Identify which cell holds the provided text, then report its (X, Y) central coordinate. 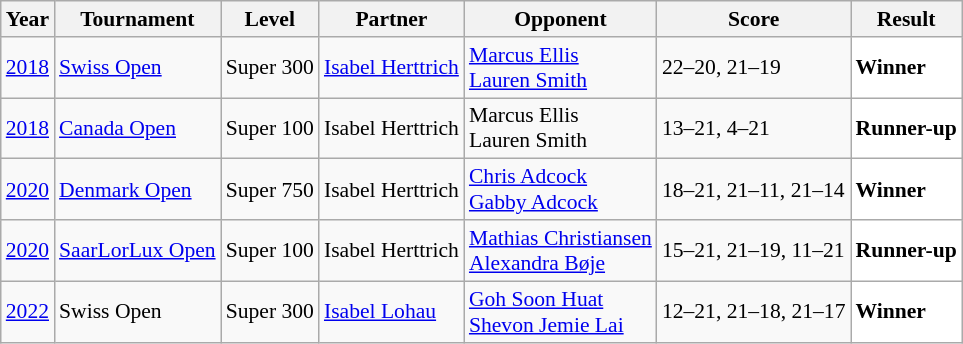
Goh Soon Huat Shevon Jemie Lai (560, 312)
15–21, 21–19, 11–21 (754, 250)
Opponent (560, 19)
SaarLorLux Open (138, 250)
Partner (392, 19)
Mathias Christiansen Alexandra Bøje (560, 250)
Score (754, 19)
2022 (28, 312)
Result (906, 19)
Chris Adcock Gabby Adcock (560, 190)
Denmark Open (138, 190)
Super 750 (270, 190)
Tournament (138, 19)
22–20, 21–19 (754, 68)
Level (270, 19)
12–21, 21–18, 21–17 (754, 312)
Year (28, 19)
Canada Open (138, 128)
Isabel Lohau (392, 312)
18–21, 21–11, 21–14 (754, 190)
13–21, 4–21 (754, 128)
